Locate the cell with the specified text and output its (x, y) center coordinate. 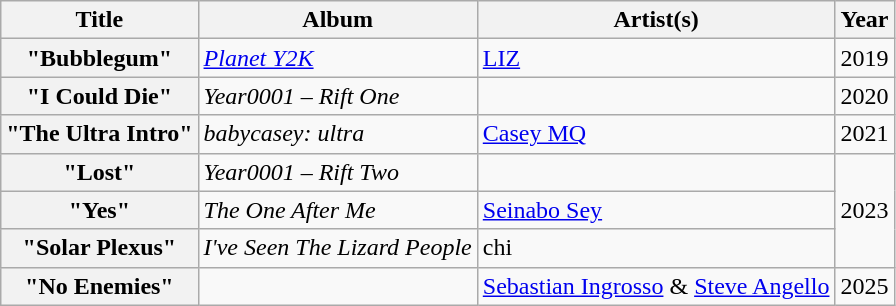
Seinabo Sey (656, 210)
"I Could Die" (100, 96)
2021 (864, 134)
The One After Me (338, 210)
Sebastian Ingrosso & Steve Angello (656, 286)
chi (656, 248)
Year0001 – Rift One (338, 96)
LIZ (656, 58)
Year (864, 20)
I've Seen The Lizard People (338, 248)
"Solar Plexus" (100, 248)
Planet Y2K (338, 58)
"No Enemies" (100, 286)
Year0001 – Rift Two (338, 172)
2020 (864, 96)
Casey MQ (656, 134)
Artist(s) (656, 20)
"Lost" (100, 172)
"Bubblegum" (100, 58)
2023 (864, 210)
2019 (864, 58)
"The Ultra Intro" (100, 134)
2025 (864, 286)
babycasey: ultra (338, 134)
"Yes" (100, 210)
Title (100, 20)
Album (338, 20)
